Detect which cell encompasses the target text, then output its (X, Y) center coordinate. 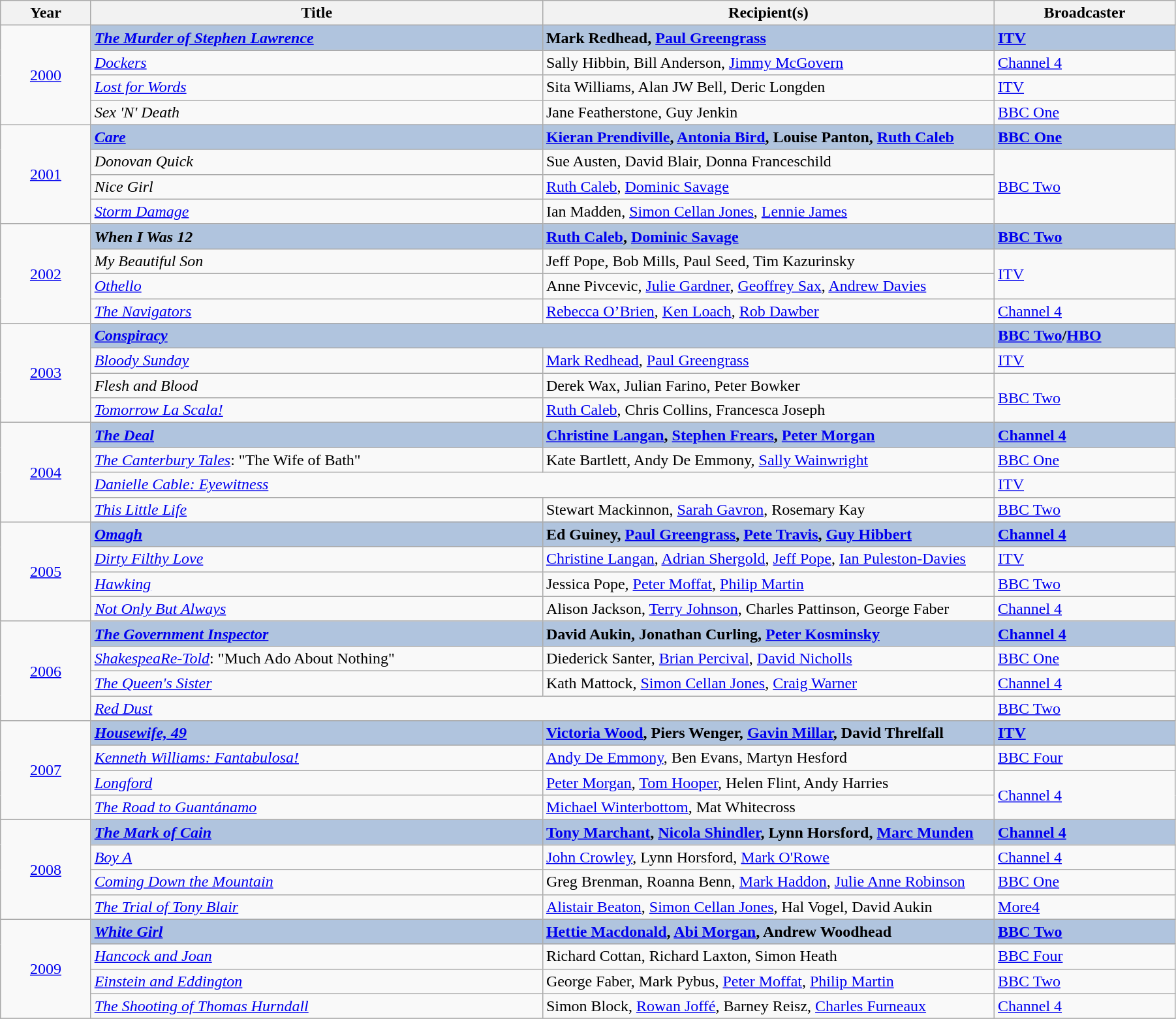
Kenneth Williams: Fantabulosa! (317, 758)
Peter Morgan, Tom Hooper, Helen Flint, Andy Harries (768, 783)
Jessica Pope, Peter Moffat, Philip Martin (768, 584)
Kieran Prendiville, Antonia Bird, Louise Panton, Ruth Caleb (768, 137)
Victoria Wood, Piers Wenger, Gavin Millar, David Threlfall (768, 733)
David Aukin, Jonathan Curling, Peter Kosminsky (768, 633)
More4 (1085, 907)
Lost for Words (317, 87)
The Queen's Sister (317, 683)
The Canterbury Tales: "The Wife of Bath" (317, 460)
Housewife, 49 (317, 733)
John Crowley, Lynn Horsford, Mark O'Rowe (768, 857)
Ruth Caleb, Chris Collins, Francesca Joseph (768, 410)
Danielle Cable: Eyewitness (542, 485)
The Deal (317, 435)
Alistair Beaton, Simon Cellan Jones, Hal Vogel, David Aukin (768, 907)
ShakespeaRe-Told: "Much Ado About Nothing" (317, 658)
Christine Langan, Adrian Shergold, Jeff Pope, Ian Puleston-Davies (768, 559)
Diederick Santer, Brian Percival, David Nicholls (768, 658)
Conspiracy (542, 336)
Dirty Filthy Love (317, 559)
Sue Austen, David Blair, Donna Franceschild (768, 162)
Einstein and Eddington (317, 981)
Kate Bartlett, Andy De Emmony, Sally Wainwright (768, 460)
Andy De Emmony, Ben Evans, Martyn Hesford (768, 758)
Rebecca O’Brien, Ken Loach, Rob Dawber (768, 311)
2005 (46, 571)
2004 (46, 472)
The Government Inspector (317, 633)
The Navigators (317, 311)
2007 (46, 770)
The Road to Guantánamo (317, 808)
2003 (46, 373)
Jane Featherstone, Guy Jenkin (768, 112)
Red Dust (542, 708)
Jeff Pope, Bob Mills, Paul Seed, Tim Kazurinsky (768, 261)
Nice Girl (317, 187)
Hettie Macdonald, Abi Morgan, Andrew Woodhead (768, 932)
Sex 'N' Death (317, 112)
Stewart Mackinnon, Sarah Gavron, Rosemary Kay (768, 509)
The Trial of Tony Blair (317, 907)
2008 (46, 870)
Recipient(s) (768, 13)
Longford (317, 783)
Othello (317, 286)
Year (46, 13)
Derek Wax, Julian Farino, Peter Bowker (768, 386)
Ed Guiney, Paul Greengrass, Pete Travis, Guy Hibbert (768, 534)
Simon Block, Rowan Joffé, Barney Reisz, Charles Furneaux (768, 1006)
2002 (46, 273)
Christine Langan, Stephen Frears, Peter Morgan (768, 435)
Kath Mattock, Simon Cellan Jones, Craig Warner (768, 683)
This Little Life (317, 509)
BBC Two/HBO (1085, 336)
Donovan Quick (317, 162)
Ian Madden, Simon Cellan Jones, Lennie James (768, 211)
White Girl (317, 932)
Sita Williams, Alan JW Bell, Deric Longden (768, 87)
Hawking (317, 584)
Title (317, 13)
Boy A (317, 857)
Broadcaster (1085, 13)
Omagh (317, 534)
The Mark of Cain (317, 832)
Greg Brenman, Roanna Benn, Mark Haddon, Julie Anne Robinson (768, 882)
Richard Cottan, Richard Laxton, Simon Heath (768, 956)
2001 (46, 174)
2006 (46, 671)
Alison Jackson, Terry Johnson, Charles Pattinson, George Faber (768, 609)
Coming Down the Mountain (317, 882)
Not Only But Always (317, 609)
Tony Marchant, Nicola Shindler, Lynn Horsford, Marc Munden (768, 832)
Bloody Sunday (317, 361)
Sally Hibbin, Bill Anderson, Jimmy McGovern (768, 63)
Dockers (317, 63)
When I Was 12 (317, 236)
The Shooting of Thomas Hurndall (317, 1006)
The Murder of Stephen Lawrence (317, 38)
Tomorrow La Scala! (317, 410)
2009 (46, 969)
Hancock and Joan (317, 956)
Care (317, 137)
Michael Winterbottom, Mat Whitecross (768, 808)
Anne Pivcevic, Julie Gardner, Geoffrey Sax, Andrew Davies (768, 286)
My Beautiful Son (317, 261)
Storm Damage (317, 211)
Flesh and Blood (317, 386)
2000 (46, 75)
George Faber, Mark Pybus, Peter Moffat, Philip Martin (768, 981)
